Determine the [X, Y] coordinate at the center of the cell enclosing the given text.  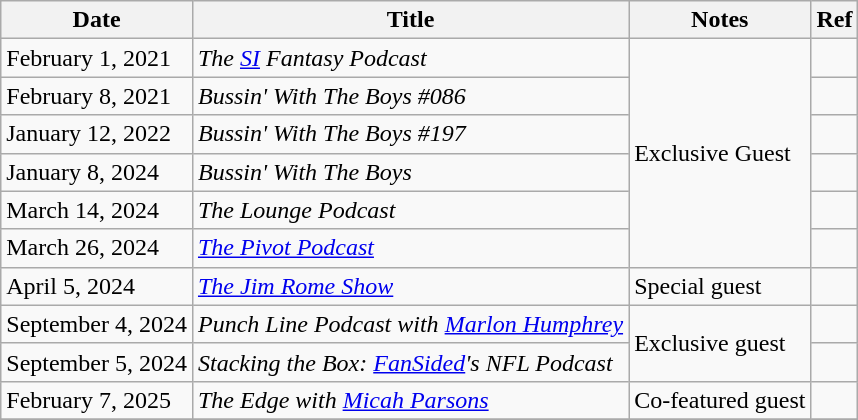
Bussin' With The Boys #197 [410, 134]
Notes [720, 20]
January 8, 2024 [97, 172]
The Jim Rome Show [410, 286]
Title [410, 20]
Exclusive guest [720, 343]
February 7, 2025 [97, 400]
Bussin' With The Boys #086 [410, 96]
February 1, 2021 [97, 58]
Co-featured guest [720, 400]
Special guest [720, 286]
February 8, 2021 [97, 96]
January 12, 2022 [97, 134]
Date [97, 20]
Bussin' With The Boys [410, 172]
The Edge with Micah Parsons [410, 400]
September 4, 2024 [97, 324]
Ref [834, 20]
March 26, 2024 [97, 248]
Exclusive Guest [720, 153]
September 5, 2024 [97, 362]
The Lounge Podcast [410, 210]
April 5, 2024 [97, 286]
The SI Fantasy Podcast [410, 58]
The Pivot Podcast [410, 248]
Stacking the Box: FanSided's NFL Podcast [410, 362]
Punch Line Podcast with Marlon Humphrey [410, 324]
March 14, 2024 [97, 210]
